Locate the cell with the specified text and output its [x, y] center coordinate. 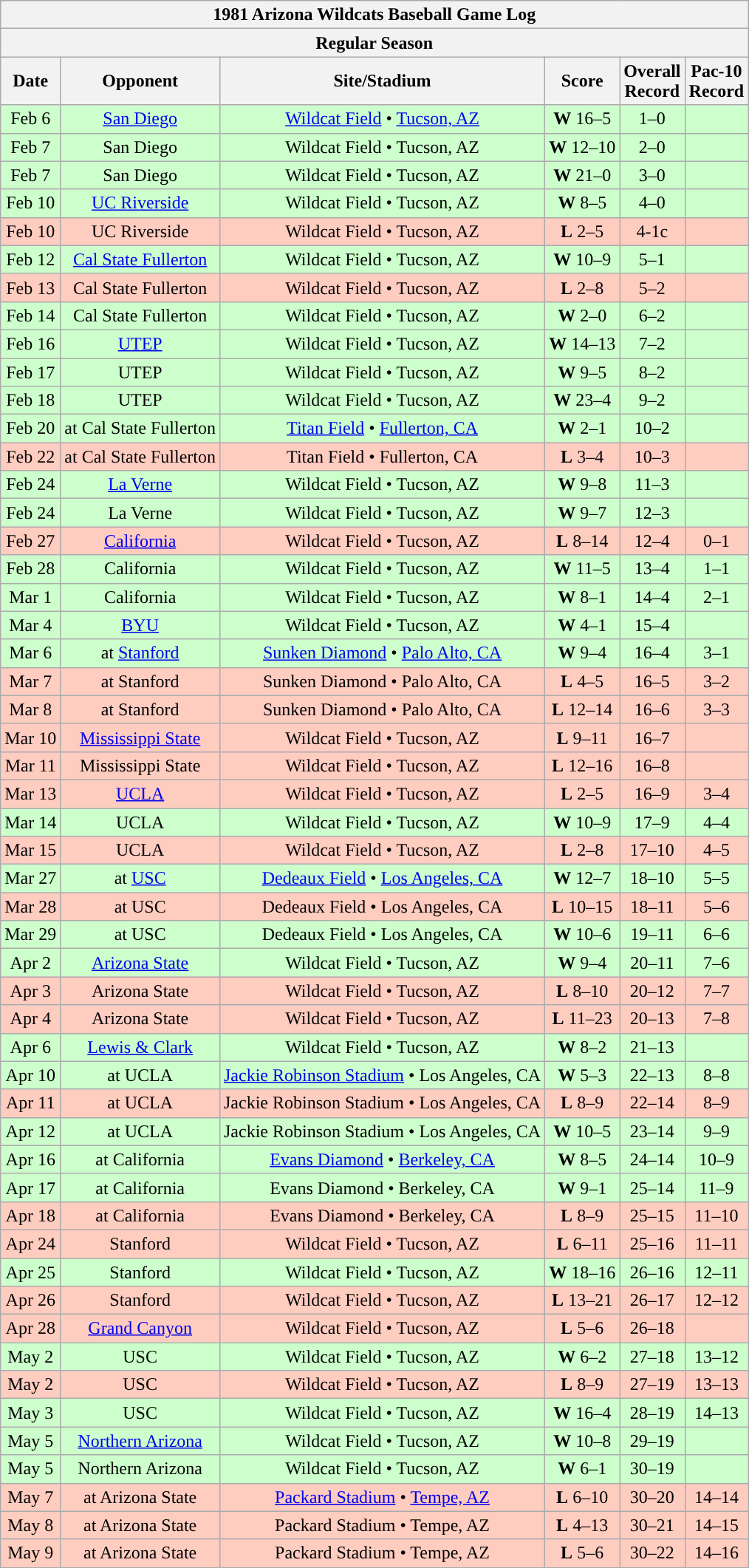
3–4 [716, 794]
14–14 [716, 1497]
12–3 [652, 513]
14–13 [716, 1413]
L 6–11 [582, 1244]
18–11 [652, 907]
14–16 [716, 1553]
Apr 24 [31, 1244]
1981 Arizona Wildcats Baseball Game Log [374, 15]
1–0 [652, 119]
8–9 [716, 1103]
7–2 [652, 344]
Date [31, 81]
Mar 1 [31, 597]
L 12–16 [582, 766]
W 8–2 [582, 1047]
Mar 29 [31, 935]
Site/Stadium [382, 81]
W 6–2 [582, 1357]
Feb 12 [31, 259]
Mar 8 [31, 709]
Mar 14 [31, 822]
Mar 28 [31, 907]
W 10–5 [582, 1131]
5–1 [652, 259]
Regular Season [374, 43]
May 8 [31, 1525]
18–10 [652, 879]
Apr 28 [31, 1329]
Mar 27 [31, 879]
8–8 [716, 1075]
6–2 [652, 316]
25–16 [652, 1244]
Grand Canyon [140, 1329]
Apr 2 [31, 963]
OverallRecord [652, 81]
Feb 18 [31, 400]
W 4–1 [582, 625]
27–18 [652, 1357]
L 4–5 [582, 681]
Mar 4 [31, 625]
8–2 [652, 372]
9–9 [716, 1131]
W 18–16 [582, 1272]
22–14 [652, 1103]
Mar 10 [31, 737]
11–10 [716, 1216]
10–9 [716, 1159]
16–5 [652, 681]
22–13 [652, 1075]
W 16–4 [582, 1413]
11–11 [716, 1244]
16–8 [652, 766]
3–0 [652, 175]
L 6–10 [582, 1497]
2–1 [716, 597]
W 14–13 [582, 344]
5–6 [716, 907]
W 9–5 [582, 372]
2–0 [652, 147]
L 4–13 [582, 1525]
May 7 [31, 1497]
1–1 [716, 569]
Mar 11 [31, 766]
L 8–14 [582, 541]
L 10–15 [582, 907]
20–13 [652, 1019]
Feb 13 [31, 287]
Apr 12 [31, 1131]
Feb 17 [31, 372]
W 11–5 [582, 569]
Apr 16 [31, 1159]
Apr 17 [31, 1187]
Pac-10Record [716, 81]
10–2 [652, 429]
Apr 10 [31, 1075]
May 3 [31, 1413]
W 16–5 [582, 119]
L 12–14 [582, 709]
Apr 26 [31, 1301]
5–2 [652, 287]
11–9 [716, 1187]
Feb 22 [31, 457]
L 9–11 [582, 737]
W 10–6 [582, 935]
13–13 [716, 1385]
L 13–21 [582, 1301]
May 9 [31, 1553]
16–4 [652, 653]
12–12 [716, 1301]
4–0 [652, 203]
L 3–4 [582, 457]
9–2 [652, 400]
26–17 [652, 1301]
20–11 [652, 963]
13–12 [716, 1357]
30–22 [652, 1553]
Apr 25 [31, 1272]
W 5–3 [582, 1075]
15–4 [652, 625]
26–16 [652, 1272]
Apr 11 [31, 1103]
Feb 16 [31, 344]
Opponent [140, 81]
17–10 [652, 851]
4–5 [716, 851]
W 12–7 [582, 879]
5–5 [716, 879]
16–7 [652, 737]
W 12–10 [582, 147]
Apr 4 [31, 1019]
W 2–1 [582, 429]
16–9 [652, 794]
24–14 [652, 1159]
4–4 [716, 822]
Apr 3 [31, 991]
7–6 [716, 963]
Apr 18 [31, 1216]
W 10–8 [582, 1441]
20–12 [652, 991]
17–9 [652, 822]
21–13 [652, 1047]
3–1 [716, 653]
30–19 [652, 1469]
7–7 [716, 991]
14–4 [652, 597]
10–3 [652, 457]
Mar 15 [31, 851]
14–15 [716, 1525]
W 8–1 [582, 597]
19–11 [652, 935]
12–11 [716, 1272]
W 23–4 [582, 400]
Feb 14 [31, 316]
7–8 [716, 1019]
Mar 13 [31, 794]
3–3 [716, 709]
W 2–0 [582, 316]
29–19 [652, 1441]
26–18 [652, 1329]
0–1 [716, 541]
23–14 [652, 1131]
Feb 27 [31, 541]
Mar 6 [31, 653]
11–3 [652, 485]
W 9–7 [582, 513]
Mar 7 [31, 681]
W 6–1 [582, 1469]
BYU [140, 625]
W 21–0 [582, 175]
Feb 28 [31, 569]
28–19 [652, 1413]
Score [582, 81]
12–4 [652, 541]
4-1c [652, 231]
Lewis & Clark [140, 1047]
W 9–1 [582, 1187]
Apr 6 [31, 1047]
27–19 [652, 1385]
L 8–10 [582, 991]
30–21 [652, 1525]
16–6 [652, 709]
30–20 [652, 1497]
25–14 [652, 1187]
Feb 6 [31, 119]
Feb 20 [31, 429]
25–15 [652, 1216]
13–4 [652, 569]
L 11–23 [582, 1019]
3–2 [716, 681]
6–6 [716, 935]
W 9–8 [582, 485]
